Determine the (x, y) coordinate at the center of the cell enclosing the given text.  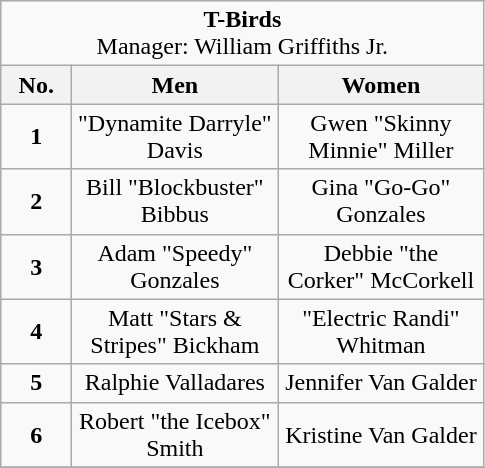
Robert "the Icebox" Smith (175, 434)
4 (36, 332)
Matt "Stars & Stripes" Bickham (175, 332)
Debbie "the Corker" McCorkell (381, 266)
"Dynamite Darryle" Davis (175, 136)
Gina "Go-Go" Gonzales (381, 202)
Women (381, 85)
No. (36, 85)
Men (175, 85)
Ralphie Valladares (175, 383)
Adam "Speedy" Gonzales (175, 266)
"Electric Randi" Whitman (381, 332)
1 (36, 136)
Jennifer Van Galder (381, 383)
6 (36, 434)
Bill "Blockbuster" Bibbus (175, 202)
2 (36, 202)
T-BirdsManager: William Griffiths Jr. (242, 34)
5 (36, 383)
Kristine Van Galder (381, 434)
Gwen "Skinny Minnie" Miller (381, 136)
3 (36, 266)
